For the text-containing cell, return its midpoint in [X, Y] coordinate format. 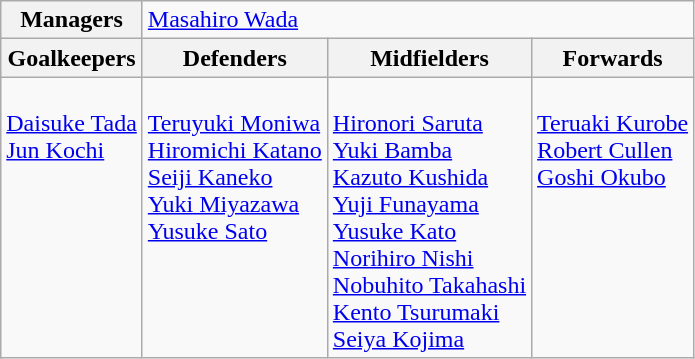
Midfielders [429, 58]
Teruaki Kurobe Robert Cullen Goshi Okubo [613, 218]
Forwards [613, 58]
Teruyuki Moniwa Hiromichi Katano Seiji Kaneko Yuki Miyazawa Yusuke Sato [234, 218]
Hironori Saruta Yuki Bamba Kazuto Kushida Yuji Funayama Yusuke Kato Norihiro Nishi Nobuhito Takahashi Kento Tsurumaki Seiya Kojima [429, 218]
Masahiro Wada [418, 20]
Defenders [234, 58]
Managers [72, 20]
Goalkeepers [72, 58]
Daisuke Tada Jun Kochi [72, 218]
